From the cell containing the given text, extract its center point as [X, Y] coordinate. 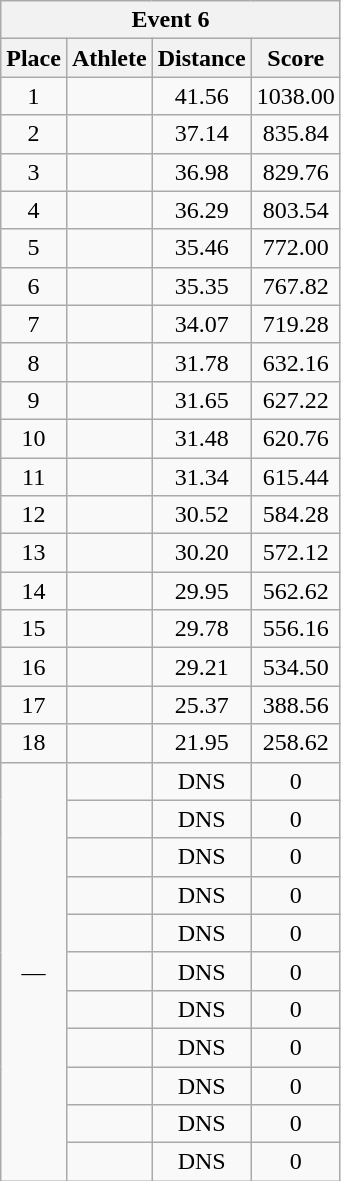
11 [34, 477]
3 [34, 172]
— [34, 972]
Event 6 [171, 20]
12 [34, 515]
15 [34, 629]
258.62 [296, 743]
29.95 [202, 591]
572.12 [296, 553]
31.65 [202, 400]
562.62 [296, 591]
772.00 [296, 248]
30.20 [202, 553]
584.28 [296, 515]
17 [34, 705]
534.50 [296, 667]
632.16 [296, 362]
620.76 [296, 438]
5 [34, 248]
Place [34, 58]
388.56 [296, 705]
6 [34, 286]
Athlete [109, 58]
835.84 [296, 134]
2 [34, 134]
1038.00 [296, 96]
37.14 [202, 134]
7 [34, 324]
29.21 [202, 667]
41.56 [202, 96]
16 [34, 667]
829.76 [296, 172]
719.28 [296, 324]
31.48 [202, 438]
627.22 [296, 400]
615.44 [296, 477]
35.35 [202, 286]
803.54 [296, 210]
4 [34, 210]
10 [34, 438]
36.29 [202, 210]
8 [34, 362]
36.98 [202, 172]
1 [34, 96]
35.46 [202, 248]
556.16 [296, 629]
34.07 [202, 324]
Score [296, 58]
30.52 [202, 515]
31.78 [202, 362]
21.95 [202, 743]
Distance [202, 58]
18 [34, 743]
25.37 [202, 705]
9 [34, 400]
29.78 [202, 629]
31.34 [202, 477]
14 [34, 591]
13 [34, 553]
767.82 [296, 286]
